Capture the cell that displays the provided text and extract its [x, y] central coordinate. 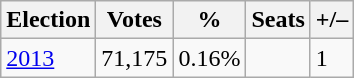
% [210, 20]
+/– [332, 20]
2013 [48, 58]
71,175 [134, 58]
Seats [278, 20]
Votes [134, 20]
1 [332, 58]
Election [48, 20]
0.16% [210, 58]
